Find where the given text appears and provide that cell's center as (X, Y) coordinate. 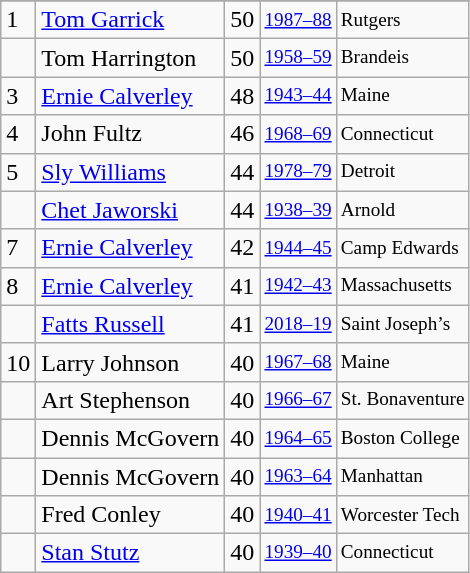
Chet Jaworski (130, 210)
Massachusetts (402, 286)
Boston College (402, 438)
Tom Garrick (130, 20)
1966–67 (298, 400)
Fred Conley (130, 515)
John Fultz (130, 134)
Rutgers (402, 20)
42 (242, 248)
7 (18, 248)
1968–69 (298, 134)
1943–44 (298, 96)
1940–41 (298, 515)
1978–79 (298, 172)
10 (18, 362)
46 (242, 134)
8 (18, 286)
Stan Stutz (130, 553)
Sly Williams (130, 172)
1958–59 (298, 58)
1938–39 (298, 210)
Larry Johnson (130, 362)
1 (18, 20)
1942–43 (298, 286)
Detroit (402, 172)
Manhattan (402, 477)
Tom Harrington (130, 58)
Camp Edwards (402, 248)
1987–88 (298, 20)
4 (18, 134)
1964–65 (298, 438)
1944–45 (298, 248)
Fatts Russell (130, 324)
Saint Joseph’s (402, 324)
1939–40 (298, 553)
St. Bonaventure (402, 400)
3 (18, 96)
Arnold (402, 210)
Art Stephenson (130, 400)
2018–19 (298, 324)
Worcester Tech (402, 515)
48 (242, 96)
1963–64 (298, 477)
Brandeis (402, 58)
1967–68 (298, 362)
5 (18, 172)
